Identify which cell holds the provided text, then report its (x, y) central coordinate. 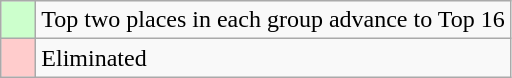
Eliminated (273, 58)
Top two places in each group advance to Top 16 (273, 20)
